Determine the (X, Y) coordinate at the center of the cell enclosing the given text.  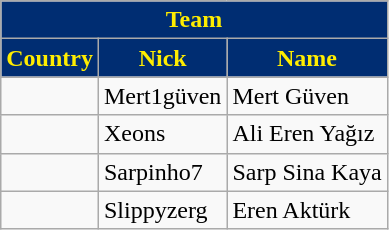
Country (50, 58)
Nick (162, 58)
Mert Güven (307, 96)
Team (194, 20)
Sarpinho7 (162, 172)
Name (307, 58)
Mert1güven (162, 96)
Ali Eren Yağız (307, 134)
Sarp Sina Kaya (307, 172)
Slippyzerg (162, 210)
Eren Aktürk (307, 210)
Xeons (162, 134)
